Provide the [X, Y] coordinate of the cell's center where the given text is located.  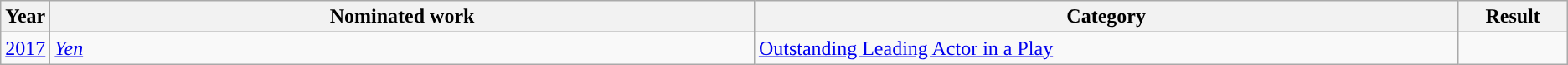
Nominated work [402, 17]
Year [25, 17]
Yen [402, 48]
Result [1513, 17]
Category [1106, 17]
Outstanding Leading Actor in a Play [1106, 48]
2017 [25, 48]
